Search for the cell housing the specified text and yield its [x, y] center coordinate. 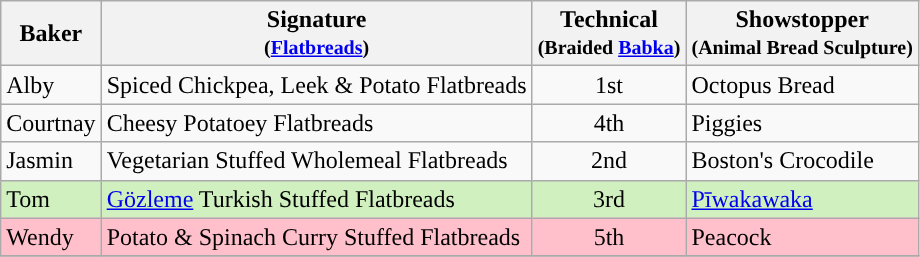
Spiced Chickpea, Leek & Potato Flatbreads [316, 85]
Peacock [802, 237]
1st [609, 85]
Piggies [802, 123]
Courtnay [51, 123]
5th [609, 237]
Baker [51, 34]
Boston's Crocodile [802, 161]
Signature(Flatbreads) [316, 34]
Tom [51, 199]
2nd [609, 161]
Pīwakawaka [802, 199]
4th [609, 123]
Gözleme Turkish Stuffed Flatbreads [316, 199]
Potato & Spinach Curry Stuffed Flatbreads [316, 237]
Showstopper(Animal Bread Sculpture) [802, 34]
Cheesy Potatoey Flatbreads [316, 123]
Technical(Braided Babka) [609, 34]
Jasmin [51, 161]
Vegetarian Stuffed Wholemeal Flatbreads [316, 161]
Alby [51, 85]
3rd [609, 199]
Octopus Bread [802, 85]
Wendy [51, 237]
